Detect which cell encompasses the target text, then output its [x, y] center coordinate. 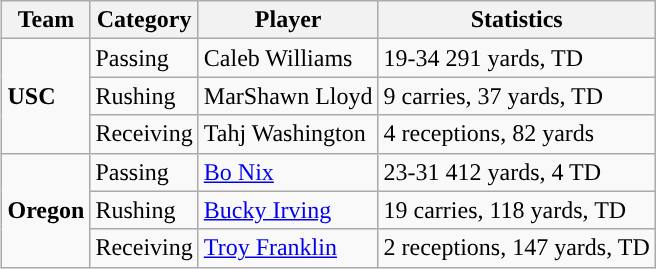
Bucky Irving [288, 210]
USC [46, 96]
Caleb Williams [288, 58]
Troy Franklin [288, 248]
9 carries, 37 yards, TD [516, 96]
Category [144, 20]
Team [46, 20]
Oregon [46, 210]
MarShawn Lloyd [288, 96]
19-34 291 yards, TD [516, 58]
23-31 412 yards, 4 TD [516, 172]
Player [288, 20]
Tahj Washington [288, 134]
2 receptions, 147 yards, TD [516, 248]
19 carries, 118 yards, TD [516, 210]
Statistics [516, 20]
4 receptions, 82 yards [516, 134]
Bo Nix [288, 172]
